From the cell containing the given text, extract its center point as [X, Y] coordinate. 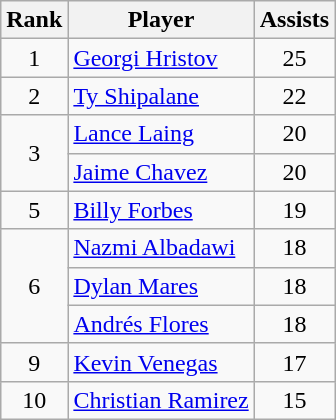
Nazmi Albadawi [161, 248]
25 [294, 58]
Georgi Hristov [161, 58]
Jaime Chavez [161, 172]
Billy Forbes [161, 210]
9 [34, 362]
Christian Ramirez [161, 400]
Ty Shipalane [161, 96]
Lance Laing [161, 134]
15 [294, 400]
Andrés Flores [161, 324]
Rank [34, 20]
1 [34, 58]
Assists [294, 20]
22 [294, 96]
Kevin Venegas [161, 362]
19 [294, 210]
6 [34, 286]
5 [34, 210]
17 [294, 362]
10 [34, 400]
Player [161, 20]
Dylan Mares [161, 286]
2 [34, 96]
3 [34, 153]
